Provide the (x, y) coordinate of the cell's center where the given text is located.  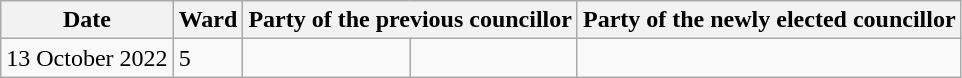
13 October 2022 (87, 58)
Date (87, 20)
Party of the previous councillor (410, 20)
5 (208, 58)
Ward (208, 20)
Party of the newly elected councillor (769, 20)
